Pinpoint the cell where the given text exists, returning its [X, Y] midpoint coordinate. 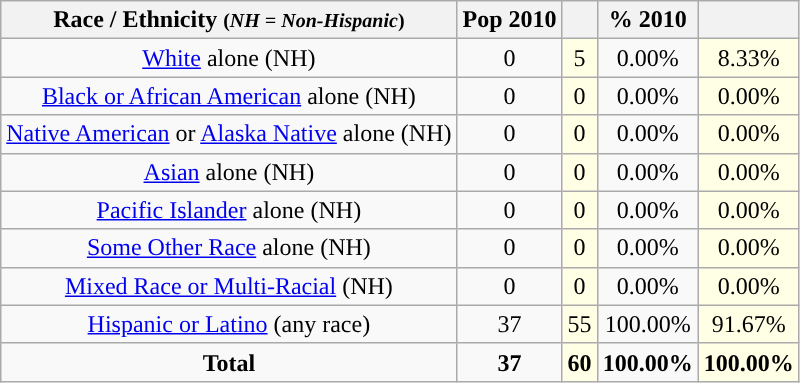
Some Other Race alone (NH) [229, 248]
Black or African American alone (NH) [229, 96]
Race / Ethnicity (NH = Non-Hispanic) [229, 20]
Pop 2010 [510, 20]
Total [229, 362]
White alone (NH) [229, 58]
Hispanic or Latino (any race) [229, 324]
5 [580, 58]
91.67% [748, 324]
Pacific Islander alone (NH) [229, 210]
% 2010 [648, 20]
55 [580, 324]
Native American or Alaska Native alone (NH) [229, 134]
Asian alone (NH) [229, 172]
Mixed Race or Multi-Racial (NH) [229, 286]
8.33% [748, 58]
60 [580, 362]
